Extract the [X, Y] coordinate from the center of the cell holding the provided text.  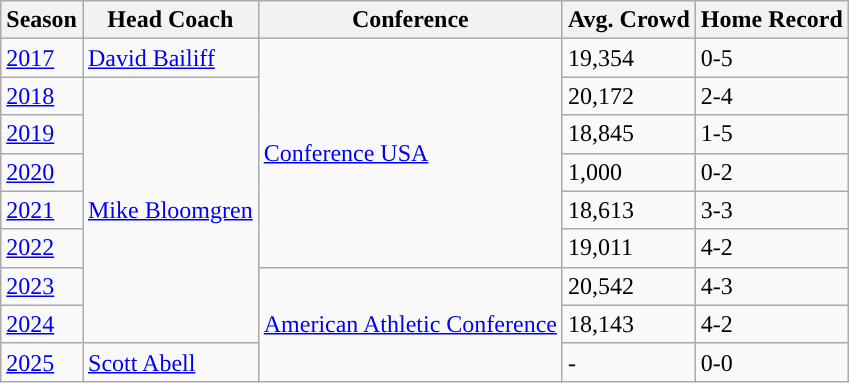
2025 [42, 362]
20,542 [628, 286]
American Athletic Conference [410, 324]
Avg. Crowd [628, 20]
2-4 [772, 96]
18,845 [628, 134]
2022 [42, 248]
2018 [42, 96]
Conference [410, 20]
2023 [42, 286]
2017 [42, 58]
0-0 [772, 362]
19,011 [628, 248]
3-3 [772, 210]
1,000 [628, 172]
20,172 [628, 96]
19,354 [628, 58]
2021 [42, 210]
David Bailiff [170, 58]
0-5 [772, 58]
18,613 [628, 210]
Mike Bloomgren [170, 210]
0-2 [772, 172]
4-3 [772, 286]
Conference USA [410, 153]
2024 [42, 324]
2019 [42, 134]
Scott Abell [170, 362]
Season [42, 20]
2020 [42, 172]
1-5 [772, 134]
Home Record [772, 20]
Head Coach [170, 20]
18,143 [628, 324]
- [628, 362]
